Pinpoint the cell where the given text exists, returning its [X, Y] midpoint coordinate. 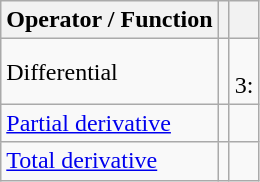
Total derivative [110, 161]
Differential [110, 72]
Operator / Function [110, 20]
Partial derivative [110, 123]
3: [244, 72]
